Provide the (X, Y) coordinate of the cell's center where the given text is located.  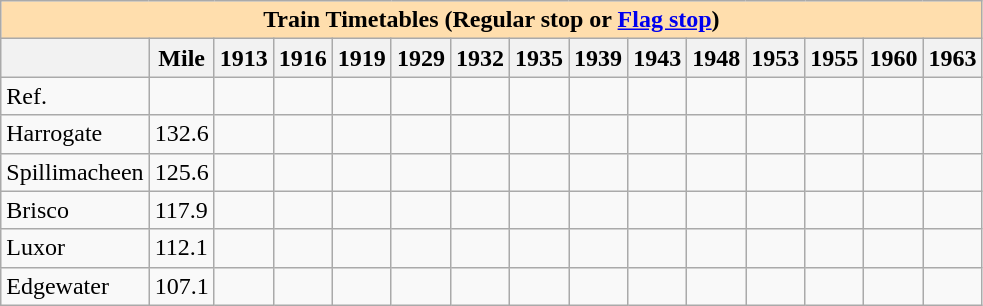
1963 (952, 58)
1916 (302, 58)
1935 (538, 58)
1943 (658, 58)
1955 (834, 58)
Train Timetables (Regular stop or Flag stop) (492, 20)
Spillimacheen (75, 172)
Edgewater (75, 286)
1913 (244, 58)
Ref. (75, 96)
1953 (776, 58)
112.1 (182, 248)
Luxor (75, 248)
1929 (420, 58)
1939 (598, 58)
Brisco (75, 210)
1960 (894, 58)
107.1 (182, 286)
117.9 (182, 210)
125.6 (182, 172)
1919 (362, 58)
132.6 (182, 134)
Harrogate (75, 134)
1932 (480, 58)
Mile (182, 58)
1948 (716, 58)
